From the cell containing the given text, extract its center point as [X, Y] coordinate. 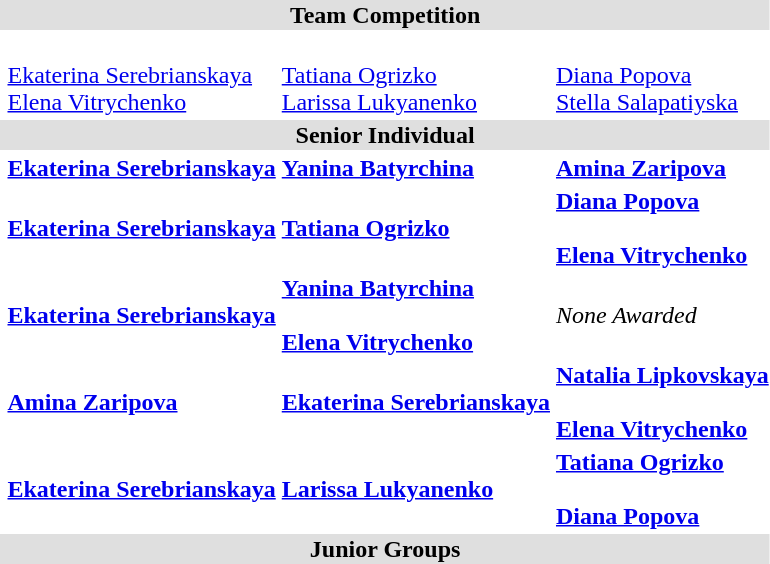
Team Competition [385, 15]
None Awarded [662, 315]
Yanina BatyrchinaElena Vitrychenko [416, 315]
Larissa Lukyanenko [416, 489]
Tatiana Ogrizko [416, 228]
Tatiana OgrizkoDiana Popova [662, 489]
Diana PopovaElena Vitrychenko [662, 228]
Natalia LipkovskayaElena Vitrychenko [662, 402]
Junior Groups [385, 549]
Diana PopovaStella Salapatiyska [662, 75]
Ekaterina SerebrianskayaElena Vitrychenko [142, 75]
Tatiana OgrizkoLarissa Lukyanenko [416, 75]
Yanina Batyrchina [416, 168]
Senior Individual [385, 135]
